Determine the [x, y] coordinate at the center of the cell enclosing the given text.  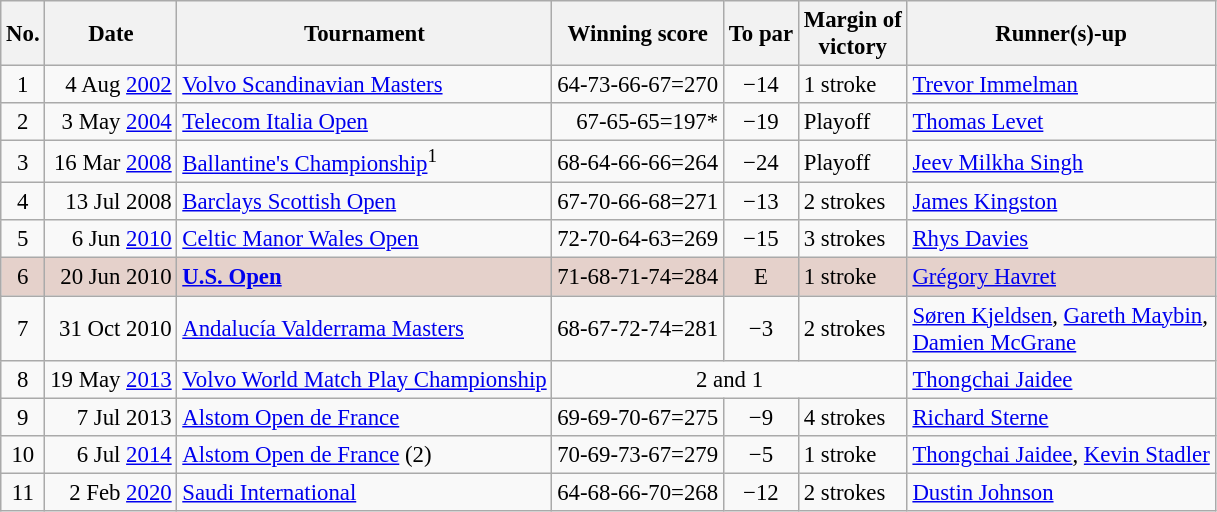
Barclays Scottish Open [364, 202]
U.S. Open [364, 277]
67-65-65=197* [638, 122]
72-70-64-63=269 [638, 239]
−9 [760, 417]
6 Jul 2014 [111, 454]
68-67-72-74=281 [638, 328]
11 [23, 492]
Margin ofvictory [852, 34]
Dustin Johnson [1061, 492]
−14 [760, 85]
Date [111, 34]
Rhys Davies [1061, 239]
Søren Kjeldsen, Gareth Maybin, Damien McGrane [1061, 328]
−5 [760, 454]
−3 [760, 328]
6 [23, 277]
2 [23, 122]
19 May 2013 [111, 379]
13 Jul 2008 [111, 202]
Tournament [364, 34]
−24 [760, 162]
7 Jul 2013 [111, 417]
James Kingston [1061, 202]
6 Jun 2010 [111, 239]
16 Mar 2008 [111, 162]
Volvo World Match Play Championship [364, 379]
2 and 1 [730, 379]
Thongchai Jaidee, Kevin Stadler [1061, 454]
Alstom Open de France [364, 417]
Trevor Immelman [1061, 85]
Ballantine's Championship1 [364, 162]
4 strokes [852, 417]
Andalucía Valderrama Masters [364, 328]
No. [23, 34]
−12 [760, 492]
To par [760, 34]
Thomas Levet [1061, 122]
−13 [760, 202]
E [760, 277]
9 [23, 417]
Telecom Italia Open [364, 122]
Grégory Havret [1061, 277]
Volvo Scandinavian Masters [364, 85]
−19 [760, 122]
67-70-66-68=271 [638, 202]
64-68-66-70=268 [638, 492]
Winning score [638, 34]
4 Aug 2002 [111, 85]
Jeev Milkha Singh [1061, 162]
Richard Sterne [1061, 417]
Celtic Manor Wales Open [364, 239]
Thongchai Jaidee [1061, 379]
64-73-66-67=270 [638, 85]
8 [23, 379]
71-68-71-74=284 [638, 277]
−15 [760, 239]
Runner(s)-up [1061, 34]
31 Oct 2010 [111, 328]
2 Feb 2020 [111, 492]
Saudi International [364, 492]
20 Jun 2010 [111, 277]
3 May 2004 [111, 122]
Alstom Open de France (2) [364, 454]
7 [23, 328]
1 [23, 85]
3 [23, 162]
4 [23, 202]
3 strokes [852, 239]
69-69-70-67=275 [638, 417]
68-64-66-66=264 [638, 162]
70-69-73-67=279 [638, 454]
5 [23, 239]
10 [23, 454]
